Identify which cell holds the provided text, then report its [X, Y] central coordinate. 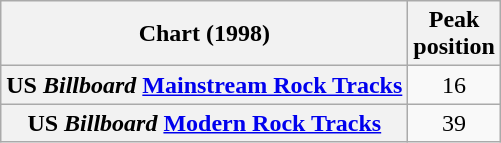
Chart (1998) [204, 34]
US Billboard Mainstream Rock Tracks [204, 85]
Peakposition [454, 34]
16 [454, 85]
US Billboard Modern Rock Tracks [204, 123]
39 [454, 123]
